Capture the cell that displays the provided text and extract its [x, y] central coordinate. 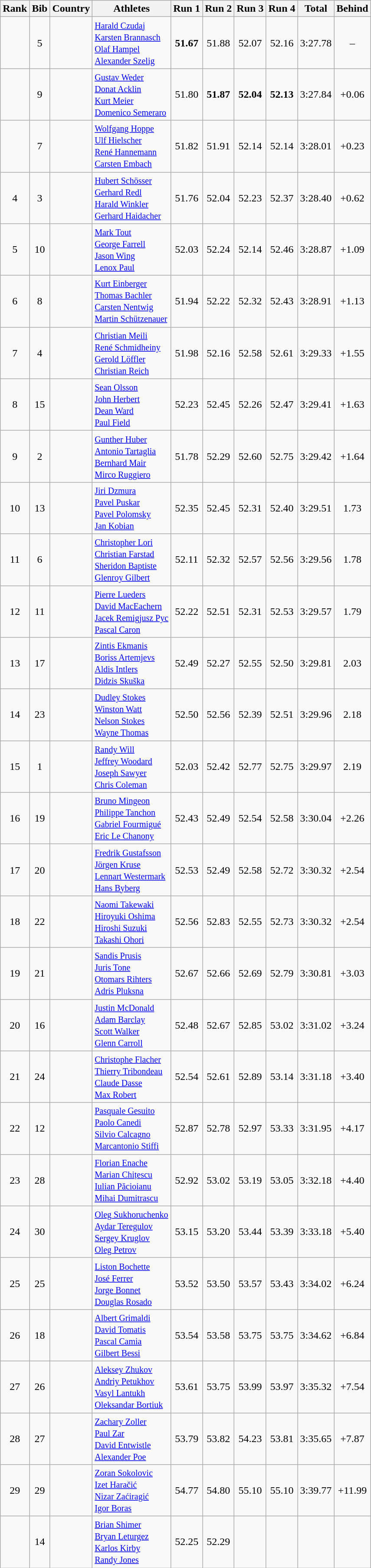
52.78 [219, 1128]
3:35.32 [316, 1387]
Athletes [132, 9]
52.66 [219, 974]
52.48 [187, 1025]
54.23 [250, 1439]
Albert Grimaldi David Tomatis Pascal Camia Gilbert Bessi [132, 1335]
52.40 [282, 508]
Bruno Mingeon Philippe Tanchon Gabriel Fourmigué Eric Le Chanony [132, 818]
+4.40 [352, 1180]
52.07 [250, 43]
53.99 [250, 1387]
+2.26 [352, 818]
+3.24 [352, 1025]
53.43 [282, 1284]
Sandis Prusis Juris Tone Otomars Rihters Adris Pluksna [132, 974]
+3.03 [352, 974]
53.19 [250, 1180]
3:31.95 [316, 1128]
Pierre Lueders David MacEachern Jacek Remigjusz Pyc Pascal Caron [132, 611]
53.82 [219, 1439]
52.42 [219, 767]
53.54 [187, 1335]
Run 1 [187, 9]
+1.13 [352, 301]
3:29.57 [316, 611]
Dudley Stokes Winston Watt Nelson Stokes Wayne Thomas [132, 715]
Run 3 [250, 9]
2.18 [352, 715]
Brian Shimer Bryan Leturgez Karlos Kirby Randy Jones [132, 1542]
Behind [352, 9]
3:29.51 [316, 508]
52.47 [282, 405]
1 [40, 767]
54.77 [187, 1490]
+0.23 [352, 146]
Fredrik Gustafsson Jörgen Kruse Lennart Westermark Hans Byberg [132, 870]
Wolfgang Hoppe Ulf Hielscher René Hannemann Carsten Embach [132, 146]
3:30.81 [316, 974]
52.60 [250, 456]
3:28.40 [316, 198]
3:29.33 [316, 353]
53.57 [250, 1284]
52.77 [250, 767]
52.69 [250, 974]
3:28.91 [316, 301]
53.05 [282, 1180]
Hubert Schösser Gerhard Redl Harald Winkler Gerhard Haidacher [132, 198]
Oleg Sukhoruchenko Aydar Teregulov Sergey Kruglov Oleg Petrov [132, 1231]
3:28.87 [316, 249]
52.72 [282, 870]
52.79 [282, 974]
53.61 [187, 1387]
52.35 [187, 508]
3:39.77 [316, 1490]
+6.84 [352, 1335]
3:27.78 [316, 43]
52.24 [219, 249]
Zintis Ekmanis Boriss Artemjevs Aldis Intlers Didzis Skuška [132, 664]
Christopher Lori Christian Farstad Sheridon Baptiste Glenroy Gilbert [132, 559]
Liston Bochette José Ferrer Jorge Bonnet Douglas Rosado [132, 1284]
Rank [15, 9]
52.26 [250, 405]
+3.40 [352, 1077]
52.83 [219, 921]
51.82 [187, 146]
Zachary Zoller Paul Zar David Entwistle Alexander Poe [132, 1439]
51.80 [187, 95]
Justin McDonald Adam Barclay Scott Walker Glenn Carroll [132, 1025]
Mark Tout George Farrell Jason Wing Lenox Paul [132, 249]
Run 4 [282, 9]
52.39 [250, 715]
3:35.65 [316, 1439]
51.76 [187, 198]
Kurt Einberger Thomas Bachler Carsten Nentwig Martin Schützenauer [132, 301]
3:29.56 [316, 559]
3:31.02 [316, 1025]
3:32.18 [316, 1180]
3:29.42 [316, 456]
– [352, 43]
53.33 [282, 1128]
+4.17 [352, 1128]
51.87 [219, 95]
54.80 [219, 1490]
Christian Meili René Schmidheiny Gerold Löffler Christian Reich [132, 353]
1.79 [352, 611]
Naomi Takewaki Hiroyuki Oshima Hiroshi Suzuki Takashi Ohori [132, 921]
53.97 [282, 1387]
+1.55 [352, 353]
3:31.18 [316, 1077]
3:29.96 [316, 715]
Florian Enache Marian Chițescu Iulian Păcioianu Mihai Dumitrascu [132, 1180]
+6.24 [352, 1284]
3:33.18 [316, 1231]
Country [71, 9]
30 [40, 1231]
51.67 [187, 43]
53.58 [219, 1335]
1.73 [352, 508]
51.78 [187, 456]
3:29.81 [316, 664]
+0.06 [352, 95]
2.03 [352, 664]
+5.40 [352, 1231]
+1.64 [352, 456]
53.81 [282, 1439]
3:27.84 [316, 95]
52.11 [187, 559]
3:29.41 [316, 405]
52.46 [282, 249]
52.25 [187, 1542]
3:34.62 [316, 1335]
52.87 [187, 1128]
51.88 [219, 43]
52.57 [250, 559]
Aleksey Zhukov Andriy Petukhov Vasyl Lantukh Oleksandar Bortiuk [132, 1387]
52.89 [250, 1077]
3:34.02 [316, 1284]
+1.63 [352, 405]
+0.62 [352, 198]
+7.54 [352, 1387]
51.91 [219, 146]
Bib [40, 9]
Gustav Weder Donat Acklin Kurt Meier Domenico Semeraro [132, 95]
53.20 [219, 1231]
53.50 [219, 1284]
+7.87 [352, 1439]
Zoran Sokolovic Izet Haračić Nizar Zaćiragić Igor Boras [132, 1490]
2.19 [352, 767]
51.98 [187, 353]
+1.09 [352, 249]
53.39 [282, 1231]
3:28.01 [316, 146]
52.37 [282, 198]
51.94 [187, 301]
52.13 [282, 95]
Run 2 [219, 9]
Pasquale Gesuito Paolo Canedi Silvio Calcagno Marcantonio Stiffi [132, 1128]
Randy Will Jeffrey Woodard Joseph Sawyer Chris Coleman [132, 767]
52.97 [250, 1128]
2 [40, 456]
Gunther Huber Antonio Tartaglia Bernhard Mair Mirco Ruggiero [132, 456]
Jiri Dzmura Pavel Puskar Pavel Polomsky Jan Kobian [132, 508]
53.44 [250, 1231]
3 [40, 198]
52.85 [250, 1025]
52.92 [187, 1180]
53.14 [282, 1077]
Harald Czudaj Karsten Brannasch Olaf Hampel Alexander Szelig [132, 43]
53.52 [187, 1284]
52.73 [282, 921]
3:29.97 [316, 767]
Christophe Flacher Thierry Tribondeau Claude Dasse Max Robert [132, 1077]
52.27 [219, 664]
53.15 [187, 1231]
53.79 [187, 1439]
1.78 [352, 559]
Sean Olsson John Herbert Dean Ward Paul Field [132, 405]
3:30.04 [316, 818]
+11.99 [352, 1490]
Total [316, 9]
